Capture the cell that displays the provided text and extract its [X, Y] central coordinate. 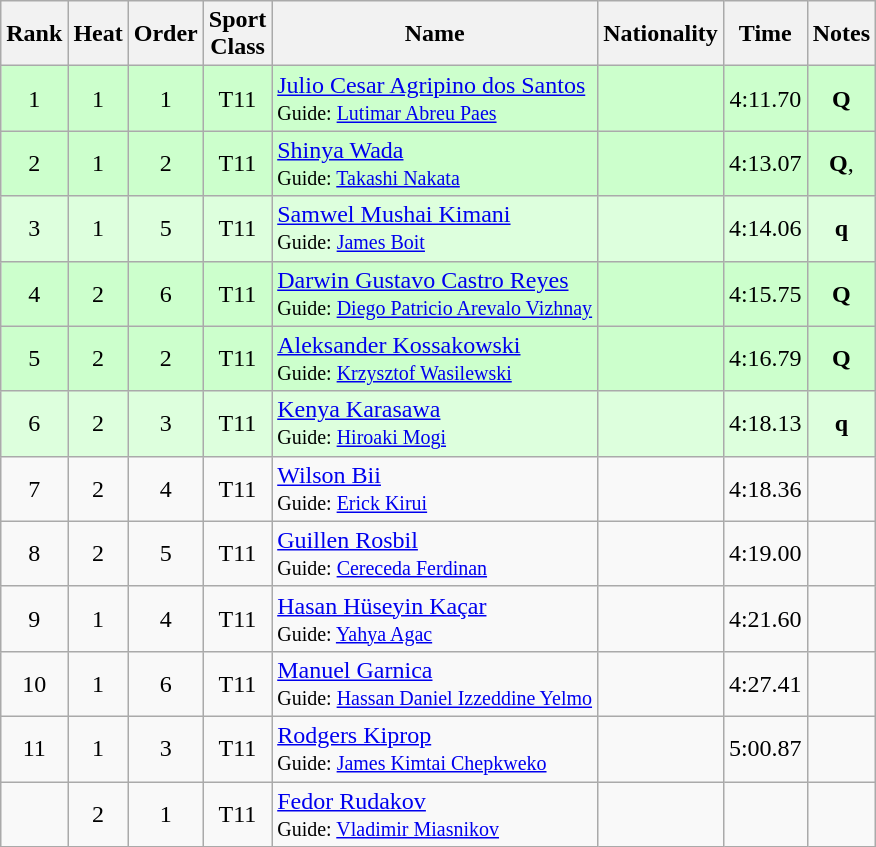
Order [166, 34]
Guillen RosbilGuide: Cereceda Ferdinan [435, 554]
4:18.36 [765, 488]
4:13.07 [765, 164]
SportClass [237, 34]
Hasan Hüseyin KaçarGuide: Yahya Agac [435, 618]
10 [34, 684]
4:21.60 [765, 618]
4:14.06 [765, 228]
Nationality [661, 34]
Julio Cesar Agripino dos SantosGuide: Lutimar Abreu Paes [435, 98]
Time [765, 34]
8 [34, 554]
Shinya WadaGuide: Takashi Nakata [435, 164]
11 [34, 748]
Notes [841, 34]
4:11.70 [765, 98]
Aleksander KossakowskiGuide: Krzysztof Wasilewski [435, 358]
7 [34, 488]
Fedor RudakovGuide: Vladimir Miasnikov [435, 814]
Samwel Mushai KimaniGuide: James Boit [435, 228]
5:00.87 [765, 748]
4:19.00 [765, 554]
4:18.13 [765, 424]
4:27.41 [765, 684]
Rank [34, 34]
9 [34, 618]
Darwin Gustavo Castro ReyesGuide: Diego Patricio Arevalo Vizhnay [435, 294]
Heat [98, 34]
Manuel GarnicaGuide: Hassan Daniel Izzeddine Yelmo [435, 684]
Wilson BiiGuide: Erick Kirui [435, 488]
Q, [841, 164]
Kenya KarasawaGuide: Hiroaki Mogi [435, 424]
Rodgers KipropGuide: James Kimtai Chepkweko [435, 748]
Name [435, 34]
4:15.75 [765, 294]
4:16.79 [765, 358]
